Identify which cell holds the provided text, then report its [X, Y] central coordinate. 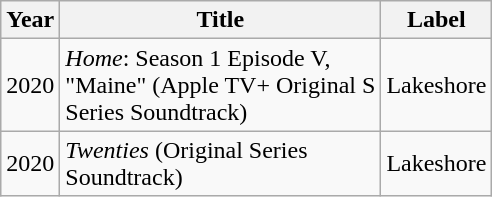
Twenties (Original SeriesSoundtrack) [220, 164]
Year [30, 20]
Title [220, 20]
Label [436, 20]
Home: Season 1 Episode V,"Maine" (Apple TV+ Original SSeries Soundtrack) [220, 85]
